Determine the [x, y] coordinate at the center of the cell enclosing the given text.  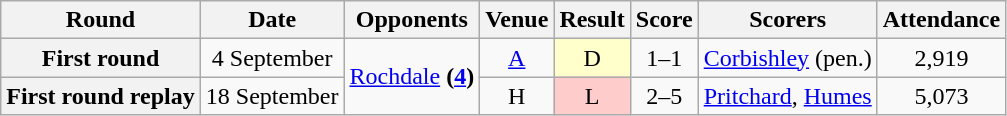
2–5 [664, 96]
Scorers [788, 20]
Attendance [941, 20]
5,073 [941, 96]
D [592, 58]
A [517, 58]
Score [664, 20]
First round replay [101, 96]
Rochdale (4) [412, 77]
Round [101, 20]
4 September [272, 58]
Pritchard, Humes [788, 96]
First round [101, 58]
2,919 [941, 58]
L [592, 96]
Corbishley (pen.) [788, 58]
Date [272, 20]
Opponents [412, 20]
1–1 [664, 58]
H [517, 96]
18 September [272, 96]
Result [592, 20]
Venue [517, 20]
